Return the [x, y] coordinate for the center point of the cell that contains the specified text.  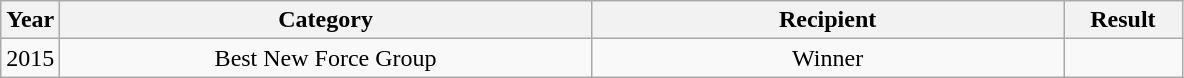
2015 [30, 58]
Recipient [827, 20]
Year [30, 20]
Best New Force Group [326, 58]
Result [1123, 20]
Winner [827, 58]
Category [326, 20]
